Pinpoint the cell where the given text exists, returning its (x, y) midpoint coordinate. 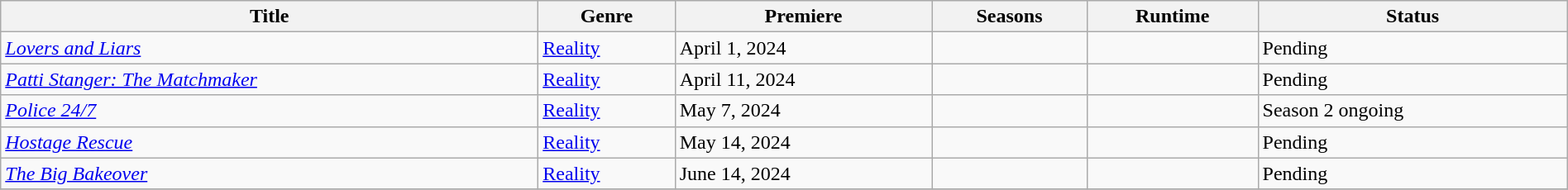
April 11, 2024 (804, 79)
Runtime (1173, 17)
Police 24/7 (270, 111)
The Big Bakeover (270, 173)
June 14, 2024 (804, 173)
Title (270, 17)
May 14, 2024 (804, 142)
Patti Stanger: The Matchmaker (270, 79)
Hostage Rescue (270, 142)
Premiere (804, 17)
Season 2 ongoing (1413, 111)
April 1, 2024 (804, 48)
Genre (607, 17)
Lovers and Liars (270, 48)
Status (1413, 17)
Seasons (1010, 17)
May 7, 2024 (804, 111)
